Pinpoint the cell where the given text exists, returning its (x, y) midpoint coordinate. 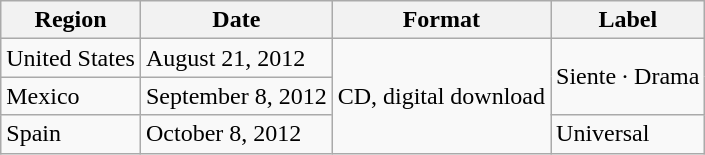
Universal (628, 134)
Format (441, 20)
September 8, 2012 (236, 96)
Siente · Drama (628, 77)
CD, digital download (441, 96)
October 8, 2012 (236, 134)
August 21, 2012 (236, 58)
Label (628, 20)
Mexico (71, 96)
Date (236, 20)
Spain (71, 134)
United States (71, 58)
Region (71, 20)
